Locate the cell with the specified text and output its [X, Y] center coordinate. 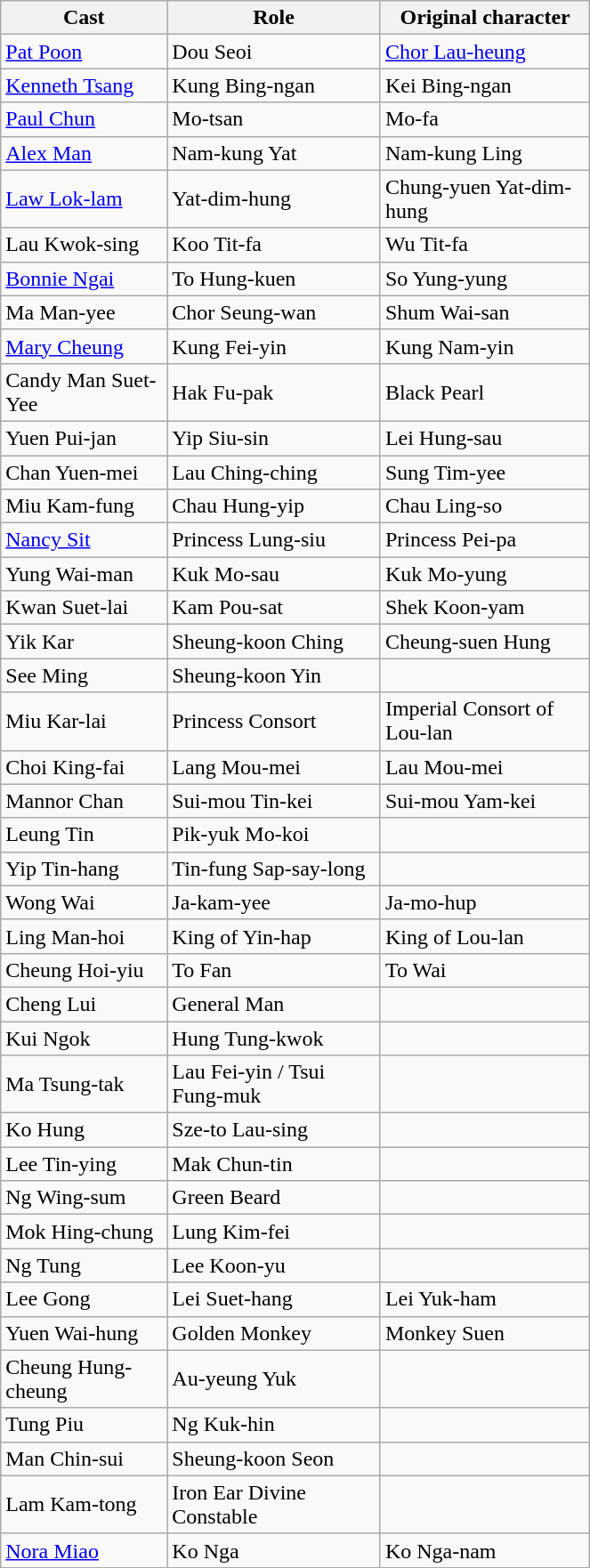
Sui-mou Yam-kei [484, 801]
Mary Cheung [84, 346]
Nora Miao [84, 1550]
King of Yin-hap [274, 936]
Chor Seung-wan [274, 312]
Chau Ling-so [484, 506]
Kenneth Tsang [84, 85]
Chung-yuen Yat-dim-hung [484, 199]
Ko Nga-nam [484, 1550]
Lau Fei-yin / Tsui Fung-muk [274, 1084]
Nancy Sit [84, 540]
Shek Koon-yam [484, 608]
Kei Bing-ngan [484, 85]
Kuk Mo-sau [274, 574]
To Wai [484, 970]
Yip Siu-sin [274, 438]
Lee Tin-ying [84, 1164]
Original character [484, 18]
Kung Fei-yin [274, 346]
Yip Tin-hang [84, 869]
Lee Koon-yu [274, 1265]
Sheung-koon Ching [274, 642]
Mo-fa [484, 119]
Kuk Mo-yung [484, 574]
Tin-fung Sap-say-long [274, 869]
Pik-yuk Mo-koi [274, 835]
Princess Consort [274, 721]
Imperial Consort of Lou-lan [484, 721]
So Yung-yung [484, 279]
Kam Pou-sat [274, 608]
Yuen Wai-hung [84, 1333]
Cast [84, 18]
Bonnie Ngai [84, 279]
Ma Tsung-tak [84, 1084]
Black Pearl [484, 392]
King of Lou-lan [484, 936]
Cheng Lui [84, 1004]
Sheung-koon Seon [274, 1459]
Law Lok-lam [84, 199]
Monkey Suen [484, 1333]
Yik Kar [84, 642]
Wu Tit-fa [484, 245]
Ma Man-yee [84, 312]
Hung Tung-kwok [274, 1039]
General Man [274, 1004]
Leung Tin [84, 835]
Iron Ear Divine Constable [274, 1504]
Sung Tim-yee [484, 473]
Pat Poon [84, 52]
Koo Tit-fa [274, 245]
To Fan [274, 970]
Chan Yuen-mei [84, 473]
Lau Mou-mei [484, 767]
Lei Hung-sau [484, 438]
Miu Kar-lai [84, 721]
Cheung Hung-cheung [84, 1379]
Princess Pei-pa [484, 540]
Miu Kam-fung [84, 506]
Kwan Suet-lai [84, 608]
Lau Ching-ching [274, 473]
Paul Chun [84, 119]
Kung Bing-ngan [274, 85]
Yat-dim-hung [274, 199]
Sui-mou Tin-kei [274, 801]
Man Chin-sui [84, 1459]
Au-yeung Yuk [274, 1379]
Nam-kung Yat [274, 153]
Mo-tsan [274, 119]
Nam-kung Ling [484, 153]
Lam Kam-tong [84, 1504]
Ng Kuk-hin [274, 1425]
Tung Piu [84, 1425]
To Hung-kuen [274, 279]
Yung Wai-man [84, 574]
Ja-mo-hup [484, 902]
Golden Monkey [274, 1333]
Lei Suet-hang [274, 1299]
Ko Hung [84, 1130]
Lei Yuk-ham [484, 1299]
Cheung-suen Hung [484, 642]
Mannor Chan [84, 801]
Green Beard [274, 1198]
Alex Man [84, 153]
Lung Kim-fei [274, 1232]
Dou Seoi [274, 52]
Cheung Hoi-yiu [84, 970]
Sze-to Lau-sing [274, 1130]
Kung Nam-yin [484, 346]
Hak Fu-pak [274, 392]
Chor Lau-heung [484, 52]
Candy Man Suet-Yee [84, 392]
Wong Wai [84, 902]
Princess Lung-siu [274, 540]
Sheung-koon Yin [274, 675]
Lee Gong [84, 1299]
Yuen Pui-jan [84, 438]
Lang Mou-mei [274, 767]
Ling Man-hoi [84, 936]
Mok Hing-chung [84, 1232]
See Ming [84, 675]
Choi King-fai [84, 767]
Ng Wing-sum [84, 1198]
Ko Nga [274, 1550]
Role [274, 18]
Mak Chun-tin [274, 1164]
Lau Kwok-sing [84, 245]
Ja-kam-yee [274, 902]
Kui Ngok [84, 1039]
Chau Hung-yip [274, 506]
Shum Wai-san [484, 312]
Ng Tung [84, 1265]
